Detect which cell encompasses the target text, then output its [X, Y] center coordinate. 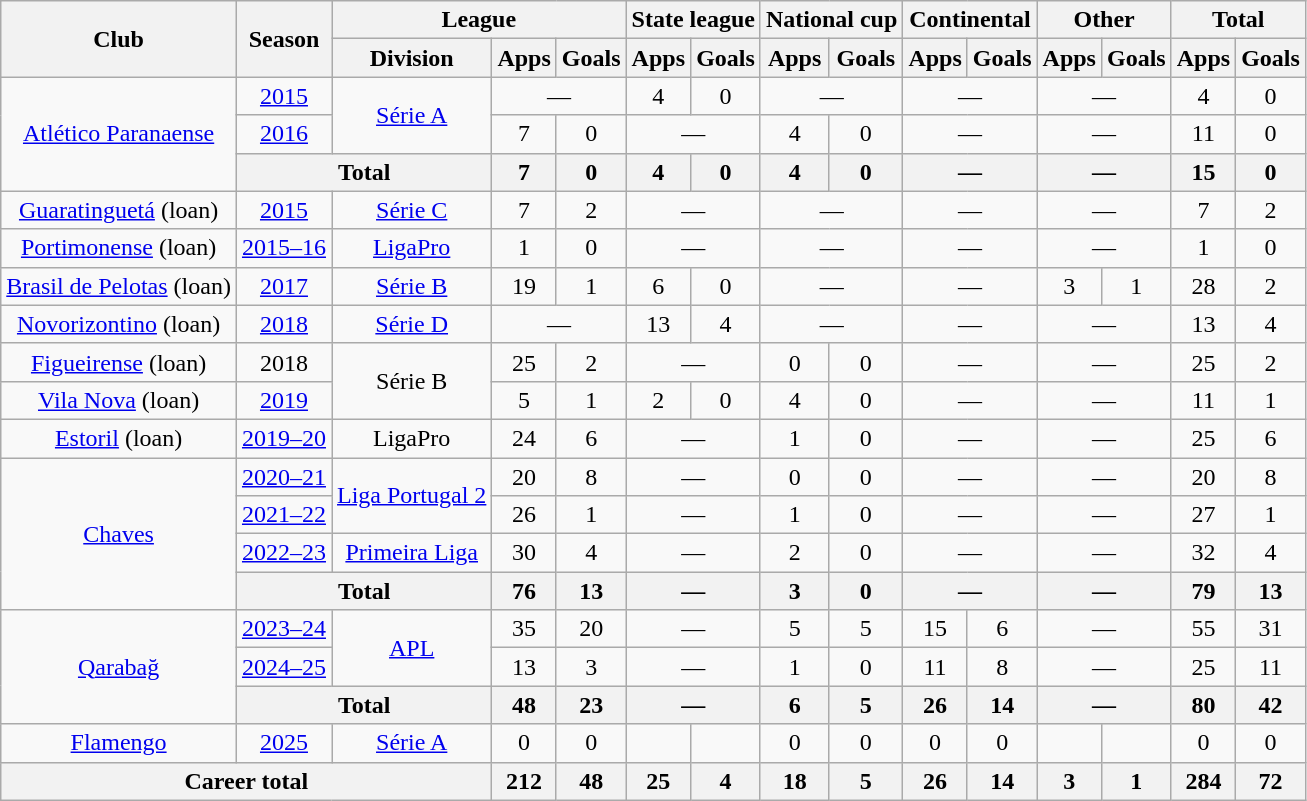
2025 [284, 743]
Flamengo [119, 743]
2021–22 [284, 515]
2022–23 [284, 553]
24 [524, 438]
League [480, 20]
Vila Nova (loan) [119, 400]
Guaratinguetá (loan) [119, 210]
80 [1203, 705]
Estoril (loan) [119, 438]
Novorizontino (loan) [119, 324]
212 [524, 781]
APL [412, 648]
55 [1203, 629]
79 [1203, 591]
2023–24 [284, 629]
Figueirense (loan) [119, 362]
Qarabağ [119, 667]
42 [1271, 705]
2017 [284, 286]
Liga Portugal 2 [412, 496]
Division [412, 58]
72 [1271, 781]
19 [524, 286]
2019 [284, 400]
Club [119, 39]
18 [794, 781]
30 [524, 553]
2020–21 [284, 477]
National cup [831, 20]
27 [1203, 515]
32 [1203, 553]
Série C [412, 210]
State league [693, 20]
76 [524, 591]
Season [284, 39]
284 [1203, 781]
2024–25 [284, 667]
Primeira Liga [412, 553]
35 [524, 629]
2015–16 [284, 248]
Chaves [119, 534]
2016 [284, 134]
Other [1104, 20]
Atlético Paranaense [119, 134]
Continental [970, 20]
Career total [246, 781]
Portimonense (loan) [119, 248]
Brasil de Pelotas (loan) [119, 286]
23 [591, 705]
Série D [412, 324]
2019–20 [284, 438]
28 [1203, 286]
31 [1271, 629]
